Search for the cell housing the specified text and yield its [X, Y] center coordinate. 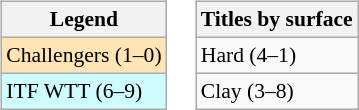
Titles by surface [277, 20]
Hard (4–1) [277, 55]
Challengers (1–0) [84, 55]
ITF WTT (6–9) [84, 91]
Clay (3–8) [277, 91]
Legend [84, 20]
